Detect which cell encompasses the target text, then output its [x, y] center coordinate. 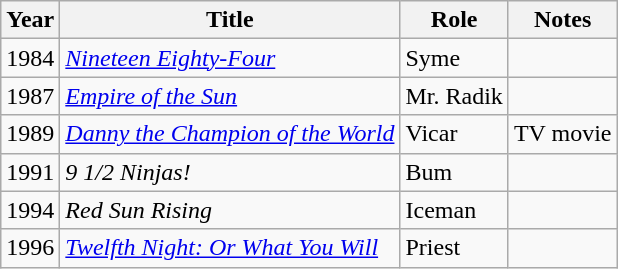
1989 [30, 134]
Empire of the Sun [230, 96]
1996 [30, 248]
Red Sun Rising [230, 210]
9 1/2 Ninjas! [230, 172]
Year [30, 20]
Syme [454, 58]
Notes [562, 20]
Title [230, 20]
TV movie [562, 134]
1987 [30, 96]
1994 [30, 210]
Vicar [454, 134]
1991 [30, 172]
Role [454, 20]
Danny the Champion of the World [230, 134]
1984 [30, 58]
Bum [454, 172]
Iceman [454, 210]
Twelfth Night: Or What You Will [230, 248]
Priest [454, 248]
Nineteen Eighty-Four [230, 58]
Mr. Radik [454, 96]
